Return the (x, y) coordinate for the center point of the cell that contains the specified text.  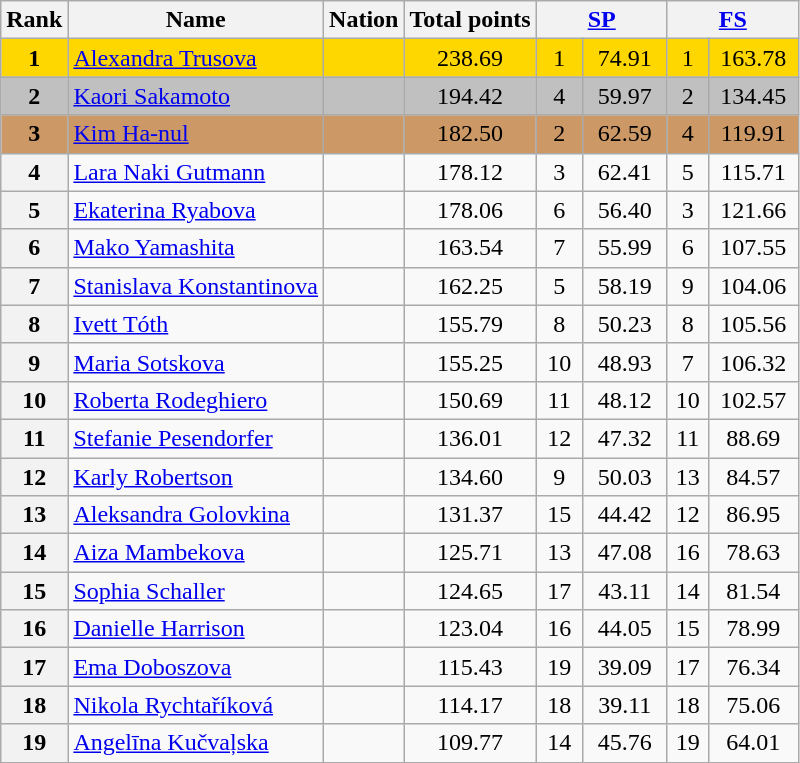
123.04 (470, 629)
Aiza Mambekova (196, 553)
155.79 (470, 324)
107.55 (753, 248)
48.12 (624, 400)
105.56 (753, 324)
Kaori Sakamoto (196, 96)
238.69 (470, 58)
47.08 (624, 553)
163.78 (753, 58)
124.65 (470, 591)
Nation (364, 20)
Roberta Rodeghiero (196, 400)
104.06 (753, 286)
76.34 (753, 667)
44.42 (624, 515)
Rank (34, 20)
Ivett Tóth (196, 324)
155.25 (470, 362)
Stanislava Konstantinova (196, 286)
64.01 (753, 743)
62.41 (624, 172)
Aleksandra Golovkina (196, 515)
Nikola Rychtaříková (196, 705)
78.63 (753, 553)
119.91 (753, 134)
Sophia Schaller (196, 591)
Danielle Harrison (196, 629)
121.66 (753, 210)
43.11 (624, 591)
Stefanie Pesendorfer (196, 438)
84.57 (753, 477)
115.71 (753, 172)
48.93 (624, 362)
178.06 (470, 210)
62.59 (624, 134)
58.19 (624, 286)
150.69 (470, 400)
194.42 (470, 96)
102.57 (753, 400)
Lara Naki Gutmann (196, 172)
Mako Yamashita (196, 248)
114.17 (470, 705)
Kim Ha-nul (196, 134)
FS (732, 20)
131.37 (470, 515)
134.60 (470, 477)
Total points (470, 20)
47.32 (624, 438)
Ema Doboszova (196, 667)
86.95 (753, 515)
106.32 (753, 362)
45.76 (624, 743)
Name (196, 20)
Ekaterina Ryabova (196, 210)
74.91 (624, 58)
50.03 (624, 477)
182.50 (470, 134)
163.54 (470, 248)
162.25 (470, 286)
39.09 (624, 667)
178.12 (470, 172)
75.06 (753, 705)
Alexandra Trusova (196, 58)
44.05 (624, 629)
50.23 (624, 324)
56.40 (624, 210)
Karly Robertson (196, 477)
81.54 (753, 591)
134.45 (753, 96)
59.97 (624, 96)
Maria Sotskova (196, 362)
55.99 (624, 248)
88.69 (753, 438)
Angelīna Kučvaļska (196, 743)
125.71 (470, 553)
39.11 (624, 705)
109.77 (470, 743)
136.01 (470, 438)
78.99 (753, 629)
SP (602, 20)
115.43 (470, 667)
